Return (X, Y) of the center of cell containing provided text 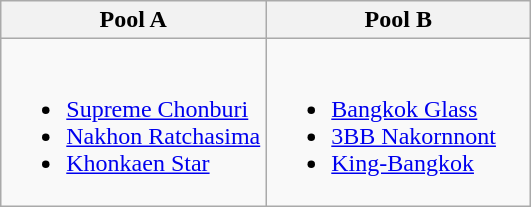
Pool B (398, 20)
Pool A (134, 20)
Supreme ChonburiNakhon RatchasimaKhonkaen Star (134, 122)
Bangkok Glass3BB NakornnontKing-Bangkok (398, 122)
